Provide the [x, y] coordinate of the cell's center where the given text is located.  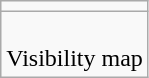
Visibility map [75, 44]
